Provide the [X, Y] coordinate of the cell's center where the given text is located.  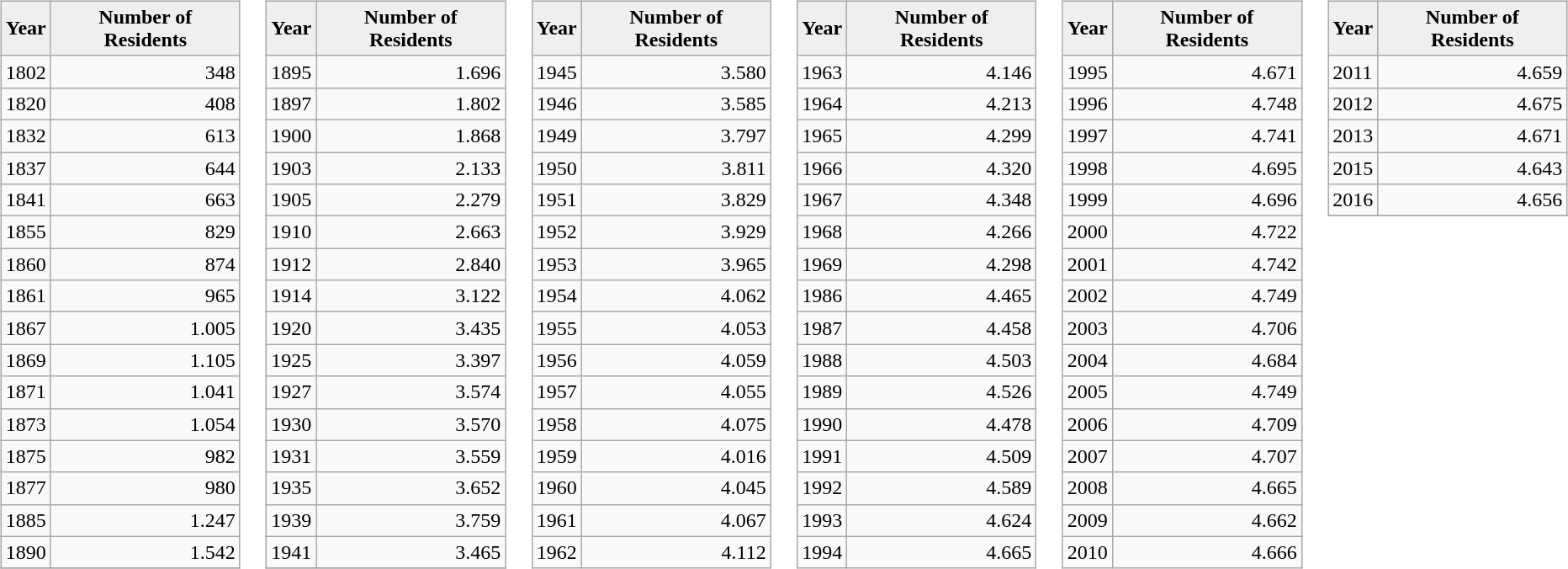
3.965 [676, 264]
4.662 [1206, 520]
4.709 [1206, 424]
2.663 [411, 232]
1.054 [145, 424]
4.266 [942, 232]
874 [145, 264]
1.696 [411, 72]
4.741 [1206, 136]
1900 [291, 136]
1939 [291, 520]
4.624 [942, 520]
1941 [291, 552]
613 [145, 136]
4.112 [676, 552]
1.542 [145, 552]
2002 [1087, 296]
2009 [1087, 520]
4.643 [1472, 168]
1914 [291, 296]
1967 [823, 200]
4.656 [1472, 200]
1950 [557, 168]
1968 [823, 232]
2008 [1087, 488]
1987 [823, 328]
3.397 [411, 360]
1861 [25, 296]
1935 [291, 488]
1905 [291, 200]
4.707 [1206, 456]
1993 [823, 520]
1931 [291, 456]
1949 [557, 136]
4.055 [676, 392]
1961 [557, 520]
4.062 [676, 296]
1997 [1087, 136]
1841 [25, 200]
2003 [1087, 328]
1966 [823, 168]
2013 [1353, 136]
1962 [557, 552]
3.122 [411, 296]
348 [145, 72]
644 [145, 168]
1988 [823, 360]
4.722 [1206, 232]
2007 [1087, 456]
1960 [557, 488]
1951 [557, 200]
1930 [291, 424]
4.666 [1206, 552]
4.478 [942, 424]
1992 [823, 488]
2.279 [411, 200]
2005 [1087, 392]
1867 [25, 328]
4.348 [942, 200]
982 [145, 456]
1953 [557, 264]
1877 [25, 488]
3.580 [676, 72]
1895 [291, 72]
4.075 [676, 424]
2.133 [411, 168]
4.696 [1206, 200]
4.589 [942, 488]
1.802 [411, 104]
1954 [557, 296]
1820 [25, 104]
1955 [557, 328]
3.652 [411, 488]
1925 [291, 360]
3.811 [676, 168]
3.465 [411, 552]
2011 [1353, 72]
3.570 [411, 424]
3.929 [676, 232]
1837 [25, 168]
3.585 [676, 104]
1989 [823, 392]
1802 [25, 72]
4.016 [676, 456]
4.684 [1206, 360]
1956 [557, 360]
4.299 [942, 136]
1903 [291, 168]
2001 [1087, 264]
1875 [25, 456]
1885 [25, 520]
663 [145, 200]
1998 [1087, 168]
3.829 [676, 200]
4.146 [942, 72]
980 [145, 488]
1986 [823, 296]
1.868 [411, 136]
1995 [1087, 72]
3.797 [676, 136]
4.706 [1206, 328]
1959 [557, 456]
4.059 [676, 360]
1920 [291, 328]
4.659 [1472, 72]
1999 [1087, 200]
1.041 [145, 392]
1957 [557, 392]
1990 [823, 424]
1969 [823, 264]
4.695 [1206, 168]
4.526 [942, 392]
2.840 [411, 264]
1871 [25, 392]
4.045 [676, 488]
1965 [823, 136]
1873 [25, 424]
1897 [291, 104]
2010 [1087, 552]
4.675 [1472, 104]
1860 [25, 264]
1964 [823, 104]
965 [145, 296]
2016 [1353, 200]
3.574 [411, 392]
4.503 [942, 360]
829 [145, 232]
1946 [557, 104]
4.465 [942, 296]
2004 [1087, 360]
3.435 [411, 328]
4.067 [676, 520]
4.298 [942, 264]
4.213 [942, 104]
3.559 [411, 456]
1.247 [145, 520]
1832 [25, 136]
4.053 [676, 328]
1963 [823, 72]
4.748 [1206, 104]
1945 [557, 72]
408 [145, 104]
1952 [557, 232]
1869 [25, 360]
1.005 [145, 328]
1927 [291, 392]
1994 [823, 552]
2012 [1353, 104]
2015 [1353, 168]
2006 [1087, 424]
3.759 [411, 520]
1912 [291, 264]
1996 [1087, 104]
2000 [1087, 232]
1991 [823, 456]
4.509 [942, 456]
1958 [557, 424]
1855 [25, 232]
1.105 [145, 360]
1890 [25, 552]
4.320 [942, 168]
1910 [291, 232]
4.458 [942, 328]
4.742 [1206, 264]
